Provide the [X, Y] coordinate of the cell's center where the given text is located.  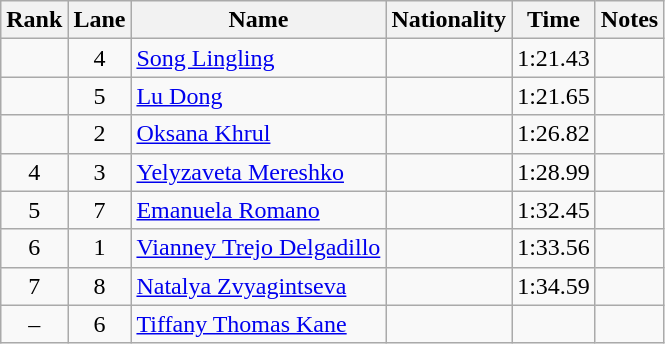
Time [554, 20]
Song Lingling [258, 58]
1:33.56 [554, 248]
1:21.43 [554, 58]
Natalya Zvyagintseva [258, 286]
Notes [629, 20]
Rank [34, 20]
Yelyzaveta Mereshko [258, 172]
Lane [100, 20]
Oksana Khrul [258, 134]
Nationality [449, 20]
– [34, 324]
Vianney Trejo Delgadillo [258, 248]
1:21.65 [554, 96]
Lu Dong [258, 96]
Emanuela Romano [258, 210]
8 [100, 286]
Tiffany Thomas Kane [258, 324]
1 [100, 248]
Name [258, 20]
1:32.45 [554, 210]
1:26.82 [554, 134]
1:28.99 [554, 172]
2 [100, 134]
1:34.59 [554, 286]
3 [100, 172]
